Find where the given text appears and provide that cell's center as (x, y) coordinate. 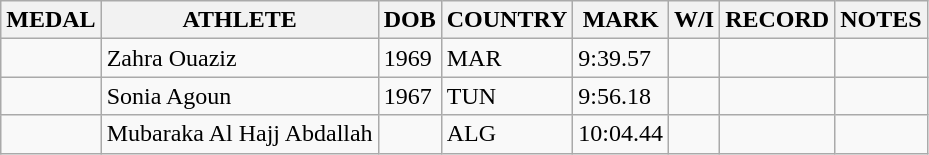
1969 (410, 58)
NOTES (881, 20)
DOB (410, 20)
1967 (410, 96)
10:04.44 (621, 134)
RECORD (778, 20)
W/I (694, 20)
COUNTRY (507, 20)
TUN (507, 96)
ALG (507, 134)
9:39.57 (621, 58)
Zahra Ouaziz (240, 58)
ATHLETE (240, 20)
MEDAL (51, 20)
MAR (507, 58)
Mubaraka Al Hajj Abdallah (240, 134)
Sonia Agoun (240, 96)
MARK (621, 20)
9:56.18 (621, 96)
